Extract the [x, y] coordinate from the center of the cell holding the provided text.  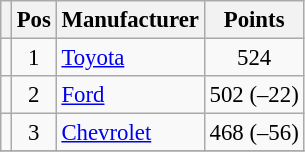
3 [34, 133]
502 (–22) [254, 95]
Ford [130, 95]
1 [34, 58]
Manufacturer [130, 20]
Pos [34, 20]
Points [254, 20]
Chevrolet [130, 133]
468 (–56) [254, 133]
2 [34, 95]
524 [254, 58]
Toyota [130, 58]
